Capture the cell that displays the provided text and extract its [X, Y] central coordinate. 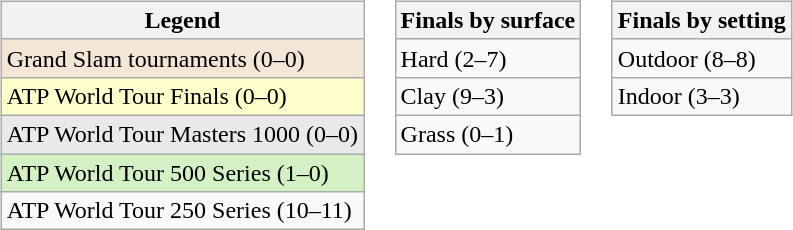
ATP World Tour 250 Series (10–11) [182, 211]
ATP World Tour Finals (0–0) [182, 96]
Finals by setting [702, 20]
ATP World Tour 500 Series (1–0) [182, 173]
ATP World Tour Masters 1000 (0–0) [182, 134]
Indoor (3–3) [702, 96]
Grand Slam tournaments (0–0) [182, 58]
Grass (0–1) [488, 134]
Legend [182, 20]
Clay (9–3) [488, 96]
Hard (2–7) [488, 58]
Finals by surface [488, 20]
Outdoor (8–8) [702, 58]
